Provide the (x, y) coordinate of the cell's center where the given text is located.  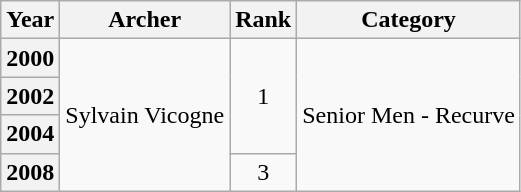
Senior Men - Recurve (409, 115)
2002 (30, 96)
3 (264, 172)
Rank (264, 20)
Archer (145, 20)
Category (409, 20)
Year (30, 20)
2000 (30, 58)
2004 (30, 134)
1 (264, 96)
2008 (30, 172)
Sylvain Vicogne (145, 115)
